For the text-containing cell, return its midpoint in (X, Y) coordinate format. 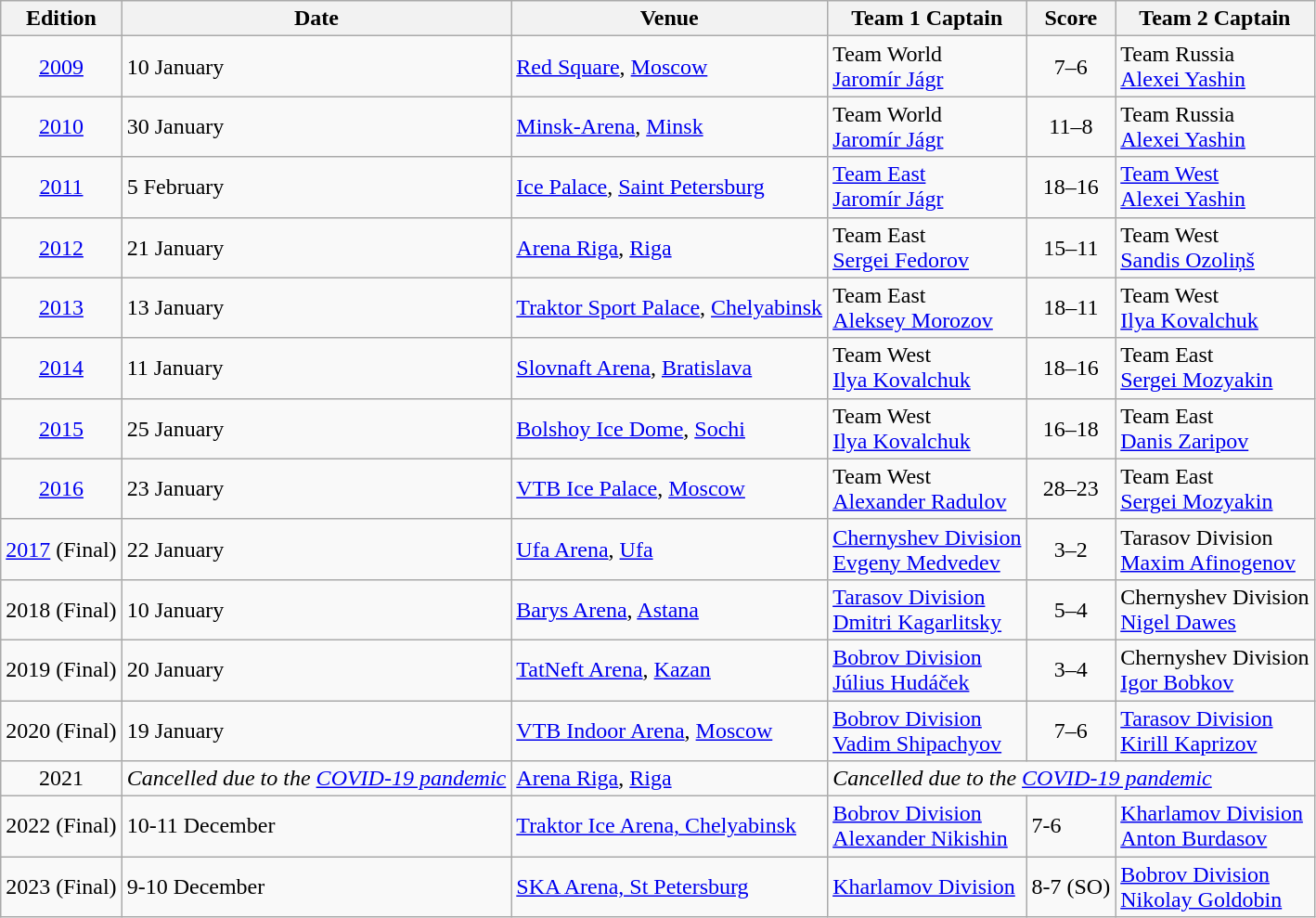
11–8 (1071, 126)
SKA Arena, St Petersburg (670, 887)
Edition (61, 19)
Tarasov Division Maxim Afinogenov (1215, 550)
Team West Alexander Radulov (927, 488)
20 January (316, 670)
Traktor Sport Palace, Chelyabinsk (670, 308)
VTB Indoor Arena, Moscow (670, 730)
16–18 (1071, 429)
Team 1 Captain (927, 19)
2019 (Final) (61, 670)
TatNeft Arena, Kazan (670, 670)
18–11 (1071, 308)
Minsk-Arena, Minsk (670, 126)
11 January (316, 368)
22 January (316, 550)
Team East Jaromír Jágr (927, 187)
Bobrov Division Alexander Nikishin (927, 826)
Traktor Ice Arena, Chelyabinsk (670, 826)
Tarasov Division Dmitri Kagarlitsky (927, 609)
Red Square, Moscow (670, 67)
2015 (61, 429)
Ufa Arena, Ufa (670, 550)
Kharlamov Division (927, 887)
2020 (Final) (61, 730)
23 January (316, 488)
Team 2 Captain (1215, 19)
28–23 (1071, 488)
2011 (61, 187)
2021 (61, 779)
10-11 December (316, 826)
Bolshoy Ice Dome, Sochi (670, 429)
2009 (61, 67)
Team West Alexei Yashin (1215, 187)
Team East Sergei Fedorov (927, 247)
3–4 (1071, 670)
15–11 (1071, 247)
9-10 December (316, 887)
8-7 (SO) (1071, 887)
Date (316, 19)
Venue (670, 19)
21 January (316, 247)
2014 (61, 368)
Team West Sandis Ozoliņš (1215, 247)
Ice Palace, Saint Petersburg (670, 187)
2013 (61, 308)
13 January (316, 308)
Chernyshev Division Igor Bobkov (1215, 670)
Score (1071, 19)
25 January (316, 429)
Team East Aleksey Morozov (927, 308)
2010 (61, 126)
Slovnaft Arena, Bratislava (670, 368)
2017 (Final) (61, 550)
30 January (316, 126)
7-6 (1071, 826)
2018 (Final) (61, 609)
Bobrov Division Vadim Shipachyov (927, 730)
5–4 (1071, 609)
Chernyshev Division Nigel Dawes (1215, 609)
VTB Ice Palace, Moscow (670, 488)
Bobrov Division Nikolay Goldobin (1215, 887)
3–2 (1071, 550)
2022 (Final) (61, 826)
Tarasov Division Kirill Kaprizov (1215, 730)
Team East Danis Zaripov (1215, 429)
Bobrov Division Július Hudáček (927, 670)
2023 (Final) (61, 887)
19 January (316, 730)
Kharlamov Division Anton Burdasov (1215, 826)
2012 (61, 247)
Chernyshev Division Evgeny Medvedev (927, 550)
2016 (61, 488)
Barys Arena, Astana (670, 609)
5 February (316, 187)
